Capture the cell that displays the provided text and extract its (x, y) central coordinate. 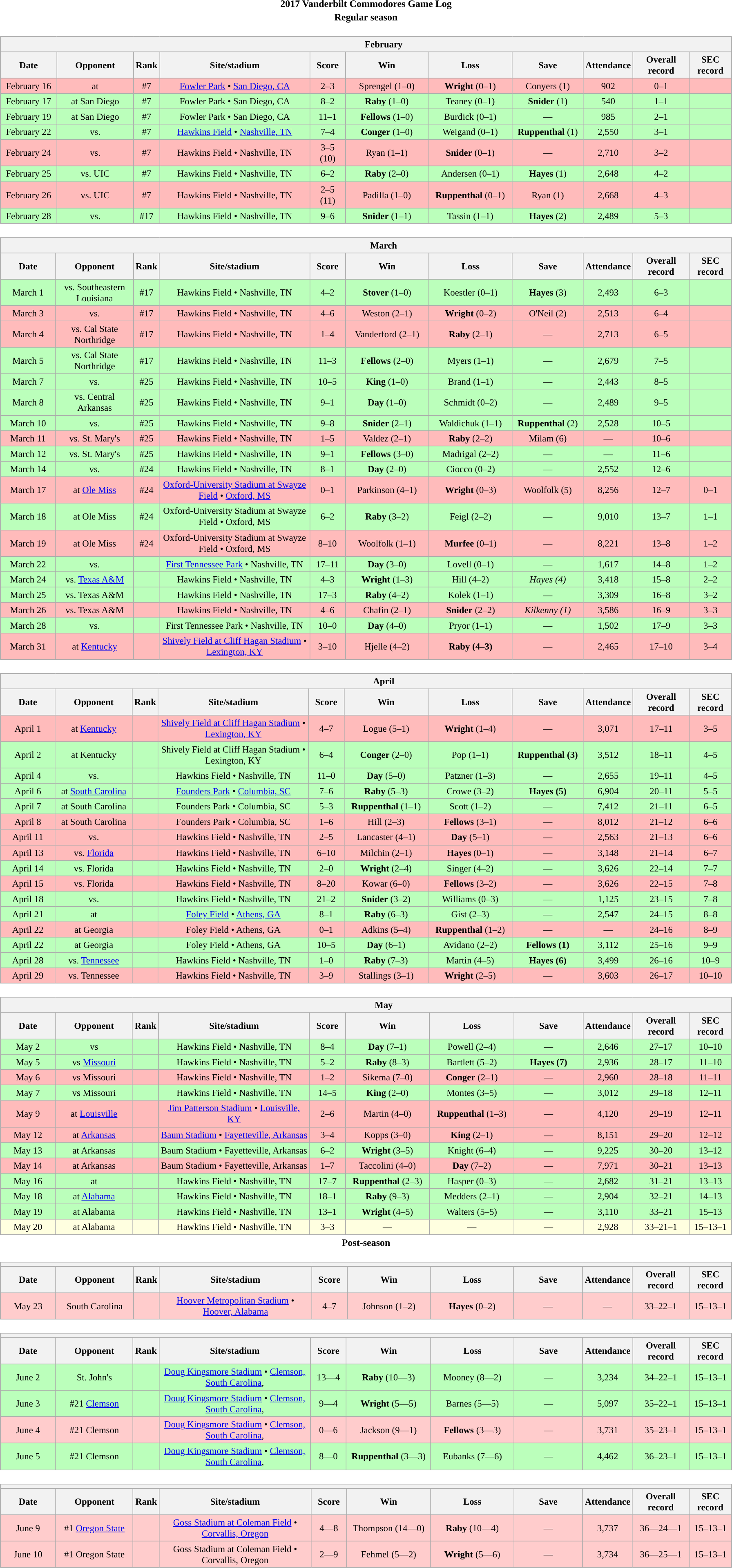
8–9 (710, 930)
8–4 (328, 1047)
7,971 (608, 1165)
1,617 (608, 564)
7,412 (608, 806)
6–7 (710, 853)
3,512 (608, 755)
3,418 (608, 579)
22–15 (661, 883)
3–9 (326, 976)
March 24 (28, 579)
15–13 (711, 1212)
3,603 (608, 976)
9,225 (608, 1150)
33–21–1 (661, 1227)
28–18 (661, 1077)
March 17 (28, 491)
9–6 (328, 216)
Thompson (14—0) (389, 1528)
13—4 (328, 1378)
May 14 (28, 1165)
May 19 (28, 1212)
8–20 (326, 883)
Montes (3–5) (472, 1093)
2,493 (608, 293)
Fellows (3–2) (470, 883)
Logue (5–1) (386, 728)
3,586 (608, 610)
2—9 (328, 1554)
Hayes (0–2) (472, 1306)
28–17 (661, 1062)
Knight (6–4) (472, 1150)
3–5 (710, 728)
Lancaster (4–1) (386, 837)
Raby (2–0) (387, 174)
Padilla (1–0) (387, 195)
Conger (2–1) (472, 1077)
2,682 (608, 1181)
2,904 (608, 1196)
April 8 (28, 822)
vs. Central Arkansas (95, 402)
13–7 (661, 517)
vs (94, 1047)
Day (1–0) (387, 402)
King (2–1) (472, 1135)
3,148 (608, 853)
Fellows (1–0) (387, 117)
11–3 (328, 361)
March 1 (28, 293)
Wright (0–1) (470, 86)
April 4 (28, 776)
2,547 (608, 914)
Day (3–0) (387, 564)
8,221 (608, 543)
March 7 (28, 381)
Snider (0–1) (470, 153)
Avidano (2–2) (470, 945)
2,648 (608, 174)
Wright (5—5) (389, 1404)
June 4 (28, 1430)
Jackson (9—1) (389, 1430)
Kowar (6–0) (386, 883)
Chafin (2–1) (387, 610)
Ciocco (0–2) (471, 469)
3,737 (607, 1528)
Fellows (2–0) (387, 361)
Fehmel (5—2) (389, 1554)
11–1 (328, 117)
March 28 (28, 625)
15–8 (661, 579)
Adkins (5–4) (386, 930)
2,668 (608, 195)
Raby (4–2) (387, 595)
May 23 (28, 1306)
Raby (2–1) (471, 334)
11–11 (711, 1077)
Walters (5–5) (472, 1212)
7–4 (328, 132)
13–8 (661, 543)
Andersen (0–1) (470, 174)
March 12 (28, 454)
8–8 (710, 914)
June 10 (28, 1554)
2–5 (11) (328, 195)
Ruppenthal (3) (548, 755)
29–19 (661, 1113)
2,646 (608, 1047)
0—6 (328, 1430)
May 20 (28, 1227)
Scott (1–2) (470, 806)
8–5 (661, 381)
May 12 (28, 1135)
1–0 (326, 960)
2,655 (608, 776)
Gist (2–3) (470, 914)
Woolfolk (1–1) (387, 543)
8,256 (608, 491)
17–9 (661, 625)
8–2 (328, 101)
2,513 (608, 313)
May 6 (28, 1077)
2–3 (328, 86)
Hasper (0–3) (472, 1181)
Stallings (3–1) (386, 976)
Day (5–0) (386, 776)
2,528 (608, 423)
St. John's (94, 1378)
3,112 (608, 945)
Ruppenthal (1–2) (470, 930)
Hill (2–3) (386, 822)
Hayes (4) (548, 579)
36–23–1 (661, 1457)
March 10 (28, 423)
April 7 (28, 806)
March (366, 245)
April 28 (28, 960)
Day (6–1) (386, 945)
March 22 (28, 564)
4,462 (608, 1457)
8,012 (608, 822)
13–12 (711, 1150)
Pryor (1–1) (471, 625)
8—0 (328, 1457)
6,904 (608, 791)
Wright (4–5) (387, 1212)
2,710 (608, 153)
March 4 (28, 334)
30–21 (661, 1165)
2,936 (608, 1062)
Williams (0–3) (470, 899)
2–6 (328, 1113)
Waldichuk (1–1) (471, 423)
31–21 (661, 1181)
King (1–0) (387, 381)
Snider (2–2) (471, 610)
1–7 (328, 1165)
Kolek (1–1) (471, 595)
1,125 (608, 899)
1–5 (328, 439)
Kilkenny (1) (548, 610)
Conger (2–0) (386, 755)
Teaney (0–1) (470, 101)
Raby (10—3) (389, 1378)
24–16 (661, 930)
Tassin (1–1) (470, 216)
Taccolini (4–0) (387, 1165)
Crowe (3–2) (470, 791)
36—24—1 (661, 1528)
Day (7–2) (472, 1165)
April 29 (28, 976)
Ruppenthal (0–1) (470, 195)
Raby (1–0) (387, 101)
March 25 (28, 595)
3–1 (661, 132)
21–2 (326, 899)
11–6 (661, 454)
Vanderford (2–1) (387, 334)
Ruppenthal (1–3) (472, 1113)
Raby (2–2) (471, 439)
Snider (3–2) (386, 899)
33–21 (661, 1212)
Ruppenthal (1) (548, 132)
Wright (2–5) (470, 976)
10–0 (328, 625)
Raby (9–3) (387, 1196)
Fellows (1) (548, 945)
Snider (1) (548, 101)
Raby (10—4) (472, 1528)
March 18 (28, 517)
Fellows (3–0) (387, 454)
Raby (5–3) (386, 791)
March 8 (28, 402)
Wright (0–2) (471, 313)
February 22 (29, 132)
Raby (7–3) (386, 960)
Barnes (5—5) (473, 1404)
Hjelle (4–2) (387, 647)
35–23–1 (661, 1430)
February 24 (29, 153)
Lovell (0–1) (471, 564)
6–10 (326, 853)
April 2 (28, 755)
vs. Southeastern Louisiana (95, 293)
2,928 (608, 1227)
2,679 (608, 361)
Wright (3–5) (387, 1150)
Madrigal (2–2) (471, 454)
9–8 (328, 423)
24–15 (661, 914)
June 5 (28, 1457)
Jim Patterson Stadium • Louisville, KY (234, 1113)
36—25—1 (661, 1554)
Woolfolk (5) (548, 491)
21–12 (661, 822)
12–6 (661, 469)
16–8 (661, 595)
Ruppenthal (2–3) (387, 1181)
3,012 (608, 1093)
6–3 (661, 293)
8,151 (608, 1135)
Powell (2–4) (472, 1047)
2–0 (326, 868)
2,465 (608, 647)
14–8 (661, 564)
May 2 (28, 1047)
Milam (6) (548, 439)
27–17 (661, 1047)
Fellows (3–1) (470, 822)
2,552 (608, 469)
Brand (1–1) (471, 381)
16–9 (661, 610)
March 31 (28, 647)
Medders (2–1) (472, 1196)
June 2 (28, 1378)
May 16 (28, 1181)
April 21 (28, 914)
O'Neil (2) (548, 313)
3,499 (608, 960)
Day (5–1) (470, 837)
at Louisville (94, 1113)
April 14 (28, 868)
12–12 (711, 1135)
February 19 (29, 117)
March 19 (28, 543)
7–6 (326, 791)
May (366, 1005)
Hayes (3) (548, 293)
Stover (1–0) (387, 293)
14–5 (328, 1093)
1–4 (328, 334)
May 13 (28, 1150)
South Carolina (95, 1306)
13–1 (328, 1212)
11–10 (711, 1062)
Kopps (3–0) (387, 1135)
19–11 (661, 776)
1,502 (608, 625)
Weigand (0–1) (470, 132)
30–20 (661, 1150)
Martin (4–0) (387, 1113)
4—8 (328, 1528)
Sprengel (1–0) (387, 86)
9–5 (661, 402)
Day (7–1) (387, 1047)
18–11 (661, 755)
10–9 (710, 960)
5,097 (608, 1404)
June 3 (28, 1404)
Hayes (7) (548, 1062)
Feigl (2–2) (471, 517)
21–14 (661, 853)
7–7 (710, 868)
3–5 (10) (328, 153)
9—4 (328, 1404)
Patzner (1–3) (470, 776)
Conger (1–0) (387, 132)
Ryan (1–1) (387, 153)
22–14 (661, 868)
April (366, 681)
April 13 (28, 853)
Day (2–0) (387, 469)
April 11 (28, 837)
Conyers (1) (548, 86)
34–22–1 (661, 1378)
5–5 (710, 791)
17–7 (328, 1181)
21–13 (661, 837)
2–5 (326, 837)
11–0 (326, 776)
Raby (6–3) (386, 914)
Hayes (6) (548, 960)
9–9 (710, 945)
King (2–0) (387, 1093)
Hayes (1) (548, 174)
3,234 (608, 1378)
May 18 (28, 1196)
April 1 (28, 728)
Myers (1–1) (471, 361)
Singer (4–2) (470, 868)
Burdick (0–1) (470, 117)
Snider (1–1) (387, 216)
18–1 (328, 1196)
February 25 (29, 174)
April 18 (28, 899)
12–7 (661, 491)
9,010 (608, 517)
Wright (5—6) (472, 1554)
Milchin (2–1) (386, 853)
3,731 (608, 1430)
5–2 (328, 1062)
February 26 (29, 195)
Hill (4–2) (471, 579)
10–6 (661, 439)
1–6 (326, 822)
2–1 (661, 117)
21–11 (661, 806)
Murfee (0–1) (471, 543)
2,713 (608, 334)
Mooney (8—2) (473, 1378)
4,120 (608, 1113)
Wright (1–4) (470, 728)
33–22–1 (661, 1306)
26–17 (661, 976)
April 15 (28, 883)
Day (4–0) (387, 625)
540 (608, 101)
Weston (2–1) (387, 313)
20–11 (661, 791)
Ruppenthal (3—3) (389, 1457)
Snider (2–1) (387, 423)
25–16 (661, 945)
17–3 (328, 595)
2,443 (608, 381)
April 6 (28, 791)
Johnson (1–2) (389, 1306)
985 (608, 117)
29–18 (661, 1093)
Fellows (3—3) (473, 1430)
February (366, 44)
Schmidt (0–2) (471, 402)
2,960 (608, 1077)
Hayes (2) (548, 216)
29–20 (661, 1135)
35–22–1 (661, 1404)
February 28 (29, 216)
Hoover Metropolitan Stadium • Hoover, Alabama (235, 1306)
7–5 (661, 361)
3,734 (607, 1554)
March 5 (28, 361)
14–13 (711, 1196)
Hayes (0–1) (470, 853)
Bartlett (5–2) (472, 1062)
2–2 (710, 579)
Martin (4–5) (470, 960)
Raby (4–3) (471, 647)
March 3 (28, 313)
Parkinson (4–1) (387, 491)
Ruppenthal (1–1) (386, 806)
May 7 (28, 1093)
Hayes (5) (548, 791)
Pop (1–1) (470, 755)
March 11 (28, 439)
3–10 (328, 647)
Wright (0–3) (471, 491)
Ruppenthal (2) (548, 423)
March 14 (28, 469)
23–15 (661, 899)
Ryan (1) (548, 195)
June 9 (28, 1528)
8–10 (328, 543)
32–21 (661, 1196)
17–10 (661, 647)
Eubanks (7—6) (473, 1457)
3,309 (608, 595)
Raby (8–3) (387, 1062)
May 5 (28, 1062)
2,563 (608, 837)
Valdez (2–1) (387, 439)
Koestler (0–1) (471, 293)
February 17 (29, 101)
2,550 (608, 132)
February 16 (29, 86)
Wright (1–3) (387, 579)
3,110 (608, 1212)
May 9 (28, 1113)
26–16 (661, 960)
902 (608, 86)
March 26 (28, 610)
Raby (3–2) (387, 517)
3,071 (608, 728)
Wright (2–4) (386, 868)
Sikema (7–0) (387, 1077)
